Capture the cell that displays the provided text and extract its [X, Y] central coordinate. 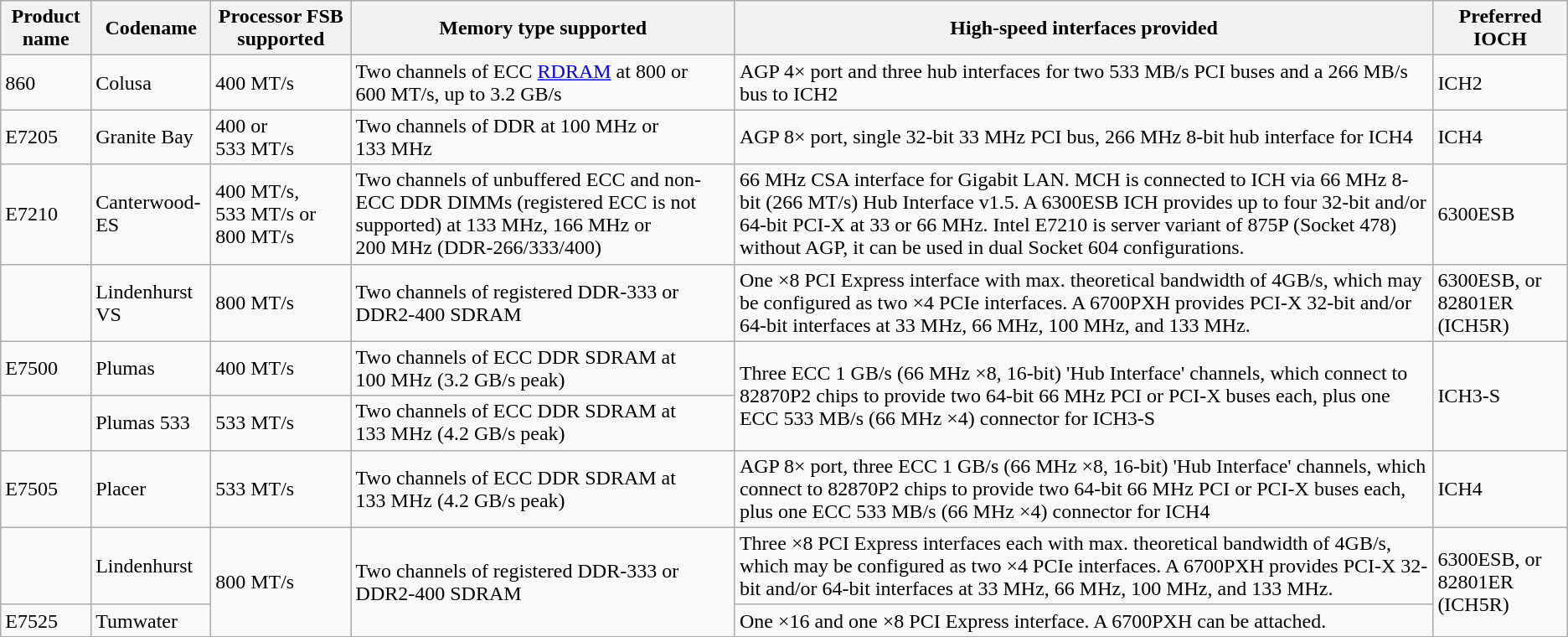
Preferred IOCH [1500, 28]
Product name [46, 28]
Two channels of ECC RDRAM at 800 or 600 MT/s, up to 3.2 GB/s [543, 82]
Lindenhurst [151, 566]
400 or 533 MT/s [281, 137]
Canterwood-ES [151, 215]
Colusa [151, 82]
ICH2 [1500, 82]
AGP 8× port, single 32-bit 33 MHz PCI bus, 266 MHz 8-bit hub interface for ICH4 [1084, 137]
AGP 4× port and three hub interfaces for two 533 MB/s PCI buses and a 266 MB/s bus to ICH2 [1084, 82]
Two channels of ECC DDR SDRAM at 100 MHz (3.2 GB/s peak) [543, 369]
6300ESB [1500, 215]
Placer [151, 489]
E7500 [46, 369]
E7505 [46, 489]
ICH3-S [1500, 396]
E7210 [46, 215]
400 MT/s, 533 MT/s or 800 MT/s [281, 215]
E7525 [46, 620]
Plumas [151, 369]
Granite Bay [151, 137]
E7205 [46, 137]
Two channels of DDR at 100 MHz or 133 MHz [543, 137]
Two channels of unbuffered ECC and non-ECC DDR DIMMs (registered ECC is not supported) at 133 MHz, 166 MHz or 200 MHz (DDR-266/333/400) [543, 215]
One ×16 and one ×8 PCI Express interface. A 6700PXH can be attached. [1084, 620]
High-speed interfaces provided [1084, 28]
Lindenhurst VS [151, 303]
Processor FSB supported [281, 28]
Tumwater [151, 620]
Plumas 533 [151, 422]
Memory type supported [543, 28]
Codename [151, 28]
860 [46, 82]
